Detect which cell encompasses the target text, then output its [x, y] center coordinate. 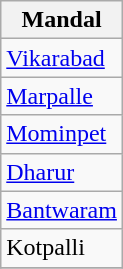
Mandal [62, 20]
Mominpet [62, 134]
Bantwaram [62, 210]
Kotpalli [62, 248]
Vikarabad [62, 58]
Dharur [62, 172]
Marpalle [62, 96]
